Search for the cell housing the specified text and yield its (X, Y) center coordinate. 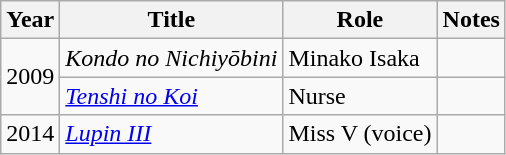
Nurse (360, 96)
Role (360, 20)
Notes (471, 20)
Tenshi no Koi (172, 96)
2014 (30, 134)
Year (30, 20)
Kondo no Nichiyōbini (172, 58)
2009 (30, 77)
Title (172, 20)
Minako Isaka (360, 58)
Lupin III (172, 134)
Miss V (voice) (360, 134)
